Identify which cell holds the provided text, then report its (X, Y) central coordinate. 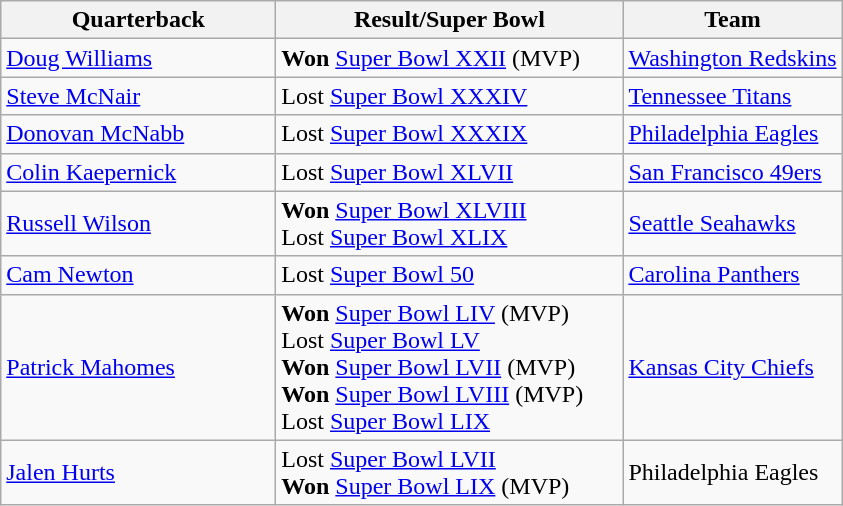
Cam Newton (138, 275)
Lost Super Bowl XXXIX (450, 134)
Seattle Seahawks (732, 224)
Donovan McNabb (138, 134)
Lost Super Bowl XLVII (450, 172)
Russell Wilson (138, 224)
Won Super Bowl XLVIIILost Super Bowl XLIX (450, 224)
Won Super Bowl XXII (MVP) (450, 58)
Won Super Bowl LIV (MVP)Lost Super Bowl LVWon Super Bowl LVII (MVP)Won Super Bowl LVIII (MVP)Lost Super Bowl LIX (450, 367)
Lost Super Bowl 50 (450, 275)
Tennessee Titans (732, 96)
Result/Super Bowl (450, 20)
Patrick Mahomes (138, 367)
Carolina Panthers (732, 275)
Washington Redskins (732, 58)
Team (732, 20)
Lost Super Bowl LVIIWon Super Bowl LIX (MVP) (450, 472)
Steve McNair (138, 96)
Quarterback (138, 20)
Jalen Hurts (138, 472)
Kansas City Chiefs (732, 367)
Colin Kaepernick (138, 172)
Doug Williams (138, 58)
San Francisco 49ers (732, 172)
Lost Super Bowl XXXIV (450, 96)
